Return (X, Y) of the center of cell containing provided text 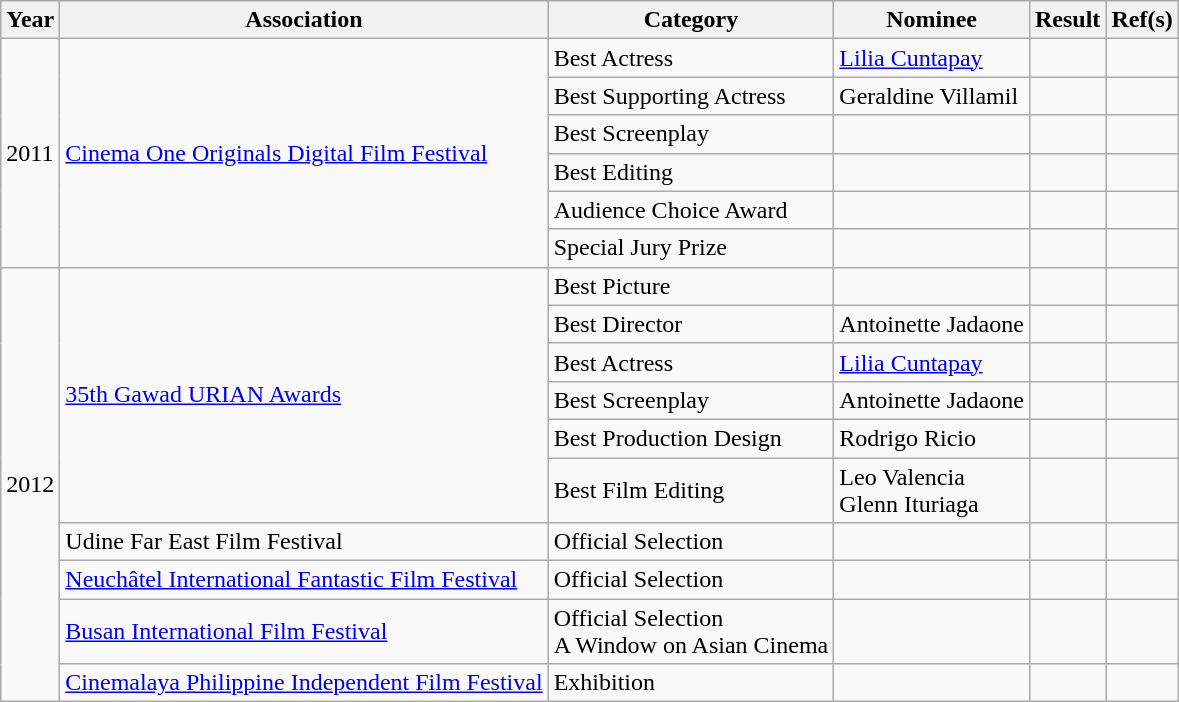
Category (691, 20)
Ref(s) (1142, 20)
Busan International Film Festival (304, 632)
Best Editing (691, 172)
Cinemalaya Philippine Independent Film Festival (304, 683)
Audience Choice Award (691, 210)
Best Film Editing (691, 490)
Exhibition (691, 683)
Geraldine Villamil (932, 96)
Nominee (932, 20)
Association (304, 20)
Leo ValenciaGlenn Ituriaga (932, 490)
2011 (30, 153)
Best Director (691, 324)
35th Gawad URIAN Awards (304, 394)
Year (30, 20)
Udine Far East Film Festival (304, 542)
Official SelectionA Window on Asian Cinema (691, 632)
Result (1067, 20)
Special Jury Prize (691, 248)
2012 (30, 484)
Rodrigo Ricio (932, 438)
Best Supporting Actress (691, 96)
Cinema One Originals Digital Film Festival (304, 153)
Neuchâtel International Fantastic Film Festival (304, 580)
Best Production Design (691, 438)
Best Picture (691, 286)
